Pinpoint the cell where the given text exists, returning its [x, y] midpoint coordinate. 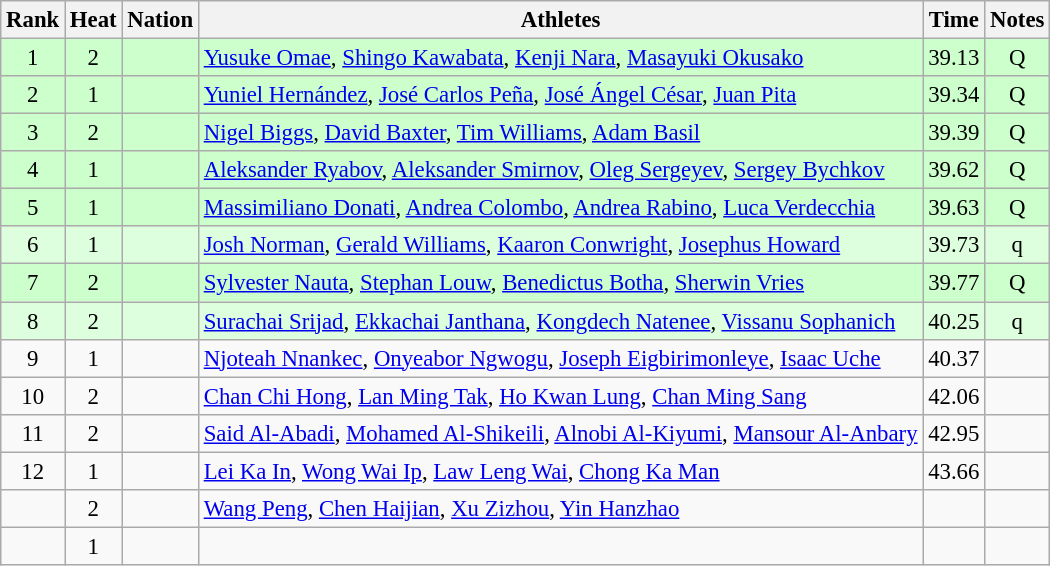
Lei Ka In, Wong Wai Ip, Law Leng Wai, Chong Ka Man [560, 471]
40.25 [954, 321]
42.95 [954, 433]
Chan Chi Hong, Lan Ming Tak, Ho Kwan Lung, Chan Ming Sang [560, 396]
12 [33, 471]
Nation [160, 20]
Nigel Biggs, David Baxter, Tim Williams, Adam Basil [560, 133]
Said Al-Abadi, Mohamed Al-Shikeili, Alnobi Al-Kiyumi, Mansour Al-Anbary [560, 433]
Sylvester Nauta, Stephan Louw, Benedictus Botha, Sherwin Vries [560, 283]
39.73 [954, 245]
Njoteah Nnankec, Onyeabor Ngwogu, Joseph Eigbirimonleye, Isaac Uche [560, 358]
6 [33, 245]
39.62 [954, 170]
39.13 [954, 58]
43.66 [954, 471]
10 [33, 396]
Athletes [560, 20]
Heat [94, 20]
4 [33, 170]
39.77 [954, 283]
Surachai Srijad, Ekkachai Janthana, Kongdech Natenee, Vissanu Sophanich [560, 321]
9 [33, 358]
Josh Norman, Gerald Williams, Kaaron Conwright, Josephus Howard [560, 245]
39.34 [954, 95]
11 [33, 433]
5 [33, 208]
7 [33, 283]
39.39 [954, 133]
Time [954, 20]
Aleksander Ryabov, Aleksander Smirnov, Oleg Sergeyev, Sergey Bychkov [560, 170]
39.63 [954, 208]
Notes [1018, 20]
40.37 [954, 358]
8 [33, 321]
Massimiliano Donati, Andrea Colombo, Andrea Rabino, Luca Verdecchia [560, 208]
Rank [33, 20]
42.06 [954, 396]
Wang Peng, Chen Haijian, Xu Zizhou, Yin Hanzhao [560, 509]
Yusuke Omae, Shingo Kawabata, Kenji Nara, Masayuki Okusako [560, 58]
3 [33, 133]
Yuniel Hernández, José Carlos Peña, José Ángel César, Juan Pita [560, 95]
